Identify which cell holds the provided text, then report its [x, y] central coordinate. 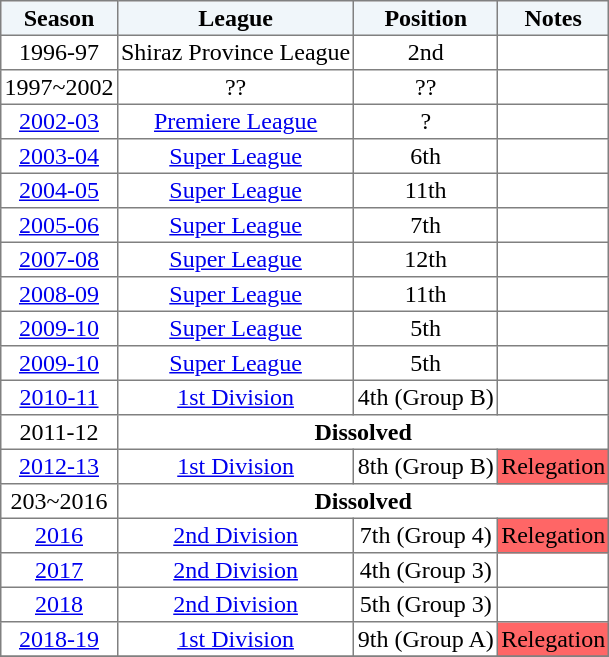
4th (Group B) [426, 397]
4th (Group 3) [426, 570]
2018-19 [59, 639]
2010-11 [59, 397]
2012-13 [59, 466]
1997~2002 [59, 87]
Position [426, 18]
Season [59, 18]
5th (Group 3) [426, 604]
2005-06 [59, 225]
203~2016 [59, 501]
League [236, 18]
2002-03 [59, 121]
2004-05 [59, 190]
6th [426, 156]
7th (Group 4) [426, 535]
Premiere League [236, 121]
2016 [59, 535]
? [426, 121]
2017 [59, 570]
9th (Group A) [426, 639]
8th (Group B) [426, 466]
Shiraz Province League [236, 52]
2007-08 [59, 259]
2018 [59, 604]
2008-09 [59, 294]
12th [426, 259]
1996-97 [59, 52]
7th [426, 225]
2003-04 [59, 156]
2011-12 [59, 432]
2nd [426, 52]
Notes [552, 18]
